Search for the cell housing the specified text and yield its (x, y) center coordinate. 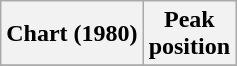
Chart (1980) (72, 34)
Peakposition (189, 34)
